Pinpoint the cell where the given text exists, returning its (x, y) midpoint coordinate. 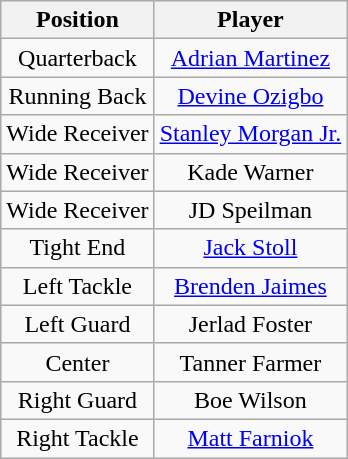
Position (78, 20)
Right Tackle (78, 438)
Stanley Morgan Jr. (250, 134)
Tanner Farmer (250, 362)
JD Speilman (250, 210)
Left Tackle (78, 286)
Player (250, 20)
Devine Ozigbo (250, 96)
Jerlad Foster (250, 324)
Right Guard (78, 400)
Brenden Jaimes (250, 286)
Quarterback (78, 58)
Jack Stoll (250, 248)
Center (78, 362)
Running Back (78, 96)
Adrian Martinez (250, 58)
Kade Warner (250, 172)
Left Guard (78, 324)
Tight End (78, 248)
Boe Wilson (250, 400)
Matt Farniok (250, 438)
